From the cell containing the given text, extract its center point as [X, Y] coordinate. 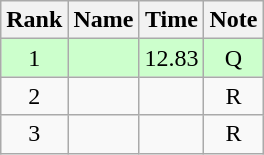
1 [34, 58]
Time [172, 20]
Q [234, 58]
2 [34, 96]
12.83 [172, 58]
Rank [34, 20]
Name [104, 20]
3 [34, 134]
Note [234, 20]
